Extract the [X, Y] coordinate from the center of the cell holding the provided text.  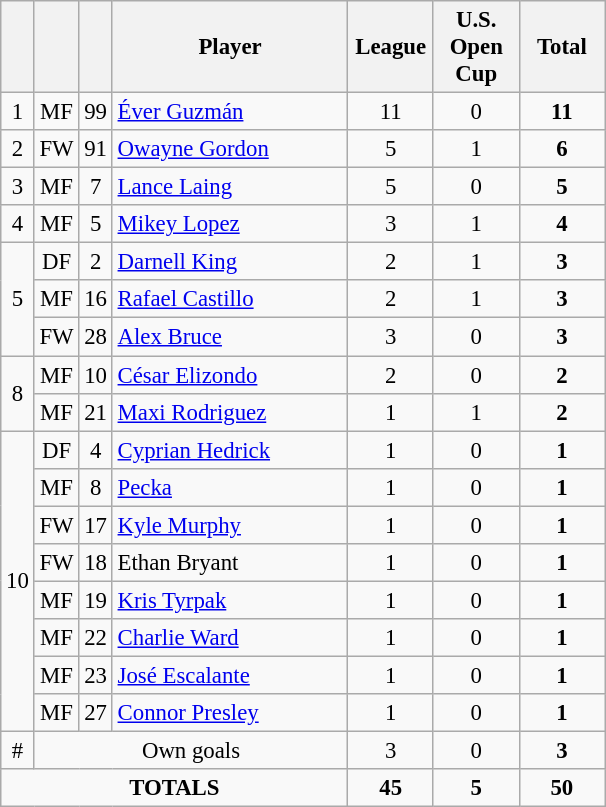
Alex Bruce [230, 337]
7 [96, 187]
17 [96, 525]
50 [562, 788]
45 [391, 788]
19 [96, 600]
League [391, 47]
23 [96, 675]
Ethan Bryant [230, 563]
Cyprian Hedrick [230, 450]
Player [230, 47]
99 [96, 112]
91 [96, 149]
U.S. Open Cup [476, 47]
TOTALS [174, 788]
Pecka [230, 487]
José Escalante [230, 675]
Own goals [191, 751]
# [18, 751]
22 [96, 638]
21 [96, 412]
16 [96, 299]
18 [96, 563]
Lance Laing [230, 187]
Maxi Rodriguez [230, 412]
Kris Tyrpak [230, 600]
Connor Presley [230, 713]
Kyle Murphy [230, 525]
Darnell King [230, 262]
28 [96, 337]
Owayne Gordon [230, 149]
27 [96, 713]
Rafael Castillo [230, 299]
Éver Guzmán [230, 112]
6 [562, 149]
Charlie Ward [230, 638]
Total [562, 47]
Mikey Lopez [230, 224]
César Elizondo [230, 375]
